Capture the cell that displays the provided text and extract its [X, Y] central coordinate. 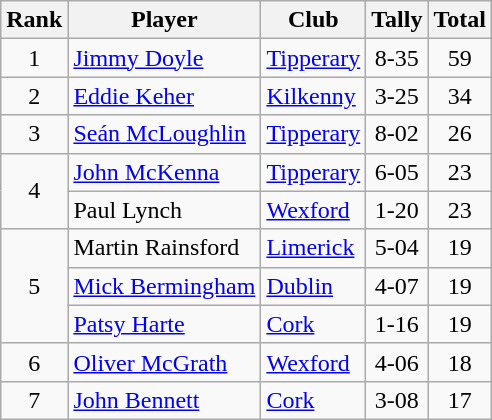
John McKenna [164, 172]
1-16 [397, 324]
3-25 [397, 96]
1-20 [397, 210]
4-06 [397, 362]
3-08 [397, 400]
6 [34, 362]
Mick Bermingham [164, 286]
4-07 [397, 286]
34 [460, 96]
4 [34, 191]
Patsy Harte [164, 324]
3 [34, 134]
59 [460, 58]
Seán McLoughlin [164, 134]
Kilkenny [314, 96]
John Bennett [164, 400]
Tally [397, 20]
Jimmy Doyle [164, 58]
Paul Lynch [164, 210]
2 [34, 96]
Total [460, 20]
7 [34, 400]
6-05 [397, 172]
Rank [34, 20]
Oliver McGrath [164, 362]
Martin Rainsford [164, 248]
5 [34, 286]
Dublin [314, 286]
1 [34, 58]
8-02 [397, 134]
8-35 [397, 58]
18 [460, 362]
26 [460, 134]
17 [460, 400]
Player [164, 20]
5-04 [397, 248]
Limerick [314, 248]
Club [314, 20]
Eddie Keher [164, 96]
